Identify which cell holds the provided text, then report its (x, y) central coordinate. 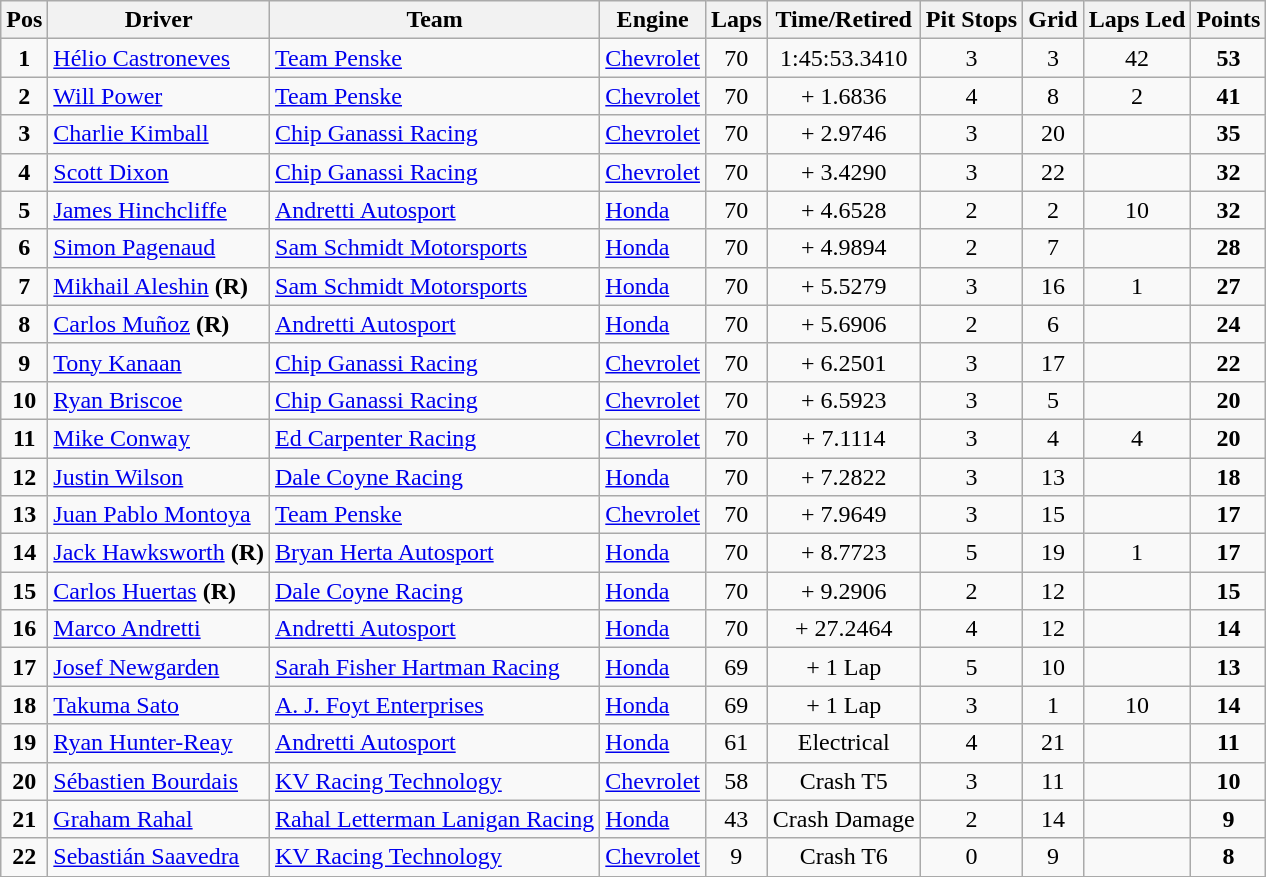
Carlos Huertas (R) (159, 591)
Pos (24, 20)
Graham Rahal (159, 819)
0 (971, 857)
+ 27.2464 (844, 629)
Driver (159, 20)
61 (736, 743)
24 (1228, 324)
+ 7.2822 (844, 477)
Juan Pablo Montoya (159, 515)
Grid (1053, 20)
Crash T6 (844, 857)
+ 1.6836 (844, 96)
+ 9.2906 (844, 591)
Engine (653, 20)
Bryan Herta Autosport (435, 553)
Sebastián Saavedra (159, 857)
+ 6.2501 (844, 362)
+ 5.6906 (844, 324)
+ 2.9746 (844, 134)
Hélio Castroneves (159, 58)
42 (1137, 58)
Justin Wilson (159, 477)
Simon Pagenaud (159, 248)
Rahal Letterman Lanigan Racing (435, 819)
Sébastien Bourdais (159, 781)
Crash T5 (844, 781)
Josef Newgarden (159, 667)
Ed Carpenter Racing (435, 438)
James Hinchcliffe (159, 210)
+ 4.6528 (844, 210)
+ 3.4290 (844, 172)
Scott Dixon (159, 172)
Pit Stops (971, 20)
43 (736, 819)
Ryan Briscoe (159, 400)
Sarah Fisher Hartman Racing (435, 667)
41 (1228, 96)
Crash Damage (844, 819)
Mike Conway (159, 438)
Marco Andretti (159, 629)
Takuma Sato (159, 705)
35 (1228, 134)
+ 8.7723 (844, 553)
Carlos Muñoz (R) (159, 324)
27 (1228, 286)
+ 4.9894 (844, 248)
58 (736, 781)
Jack Hawksworth (R) (159, 553)
Electrical (844, 743)
Tony Kanaan (159, 362)
+ 5.5279 (844, 286)
+ 7.9649 (844, 515)
28 (1228, 248)
Charlie Kimball (159, 134)
53 (1228, 58)
Laps Led (1137, 20)
Ryan Hunter-Reay (159, 743)
Will Power (159, 96)
Points (1228, 20)
Laps (736, 20)
+ 6.5923 (844, 400)
Mikhail Aleshin (R) (159, 286)
1:45:53.3410 (844, 58)
Time/Retired (844, 20)
+ 7.1114 (844, 438)
A. J. Foyt Enterprises (435, 705)
Team (435, 20)
